Determine the [X, Y] coordinate at the center of the cell enclosing the given text.  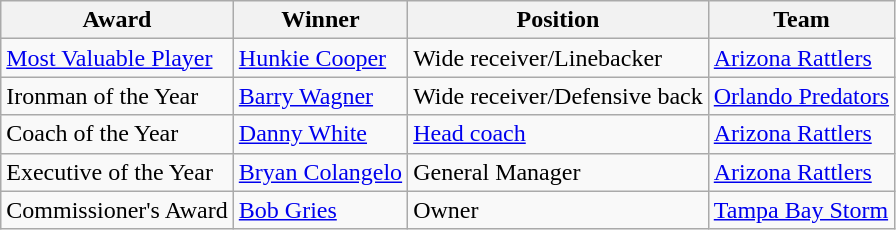
Commissioner's Award [118, 210]
Executive of the Year [118, 172]
Danny White [320, 134]
Coach of the Year [118, 134]
Wide receiver/Defensive back [558, 96]
Position [558, 20]
Team [801, 20]
Hunkie Cooper [320, 58]
Ironman of the Year [118, 96]
Most Valuable Player [118, 58]
Award [118, 20]
Orlando Predators [801, 96]
Owner [558, 210]
Winner [320, 20]
Bryan Colangelo [320, 172]
Barry Wagner [320, 96]
Head coach [558, 134]
Bob Gries [320, 210]
Tampa Bay Storm [801, 210]
Wide receiver/Linebacker [558, 58]
General Manager [558, 172]
